Capture the cell that displays the provided text and extract its [X, Y] central coordinate. 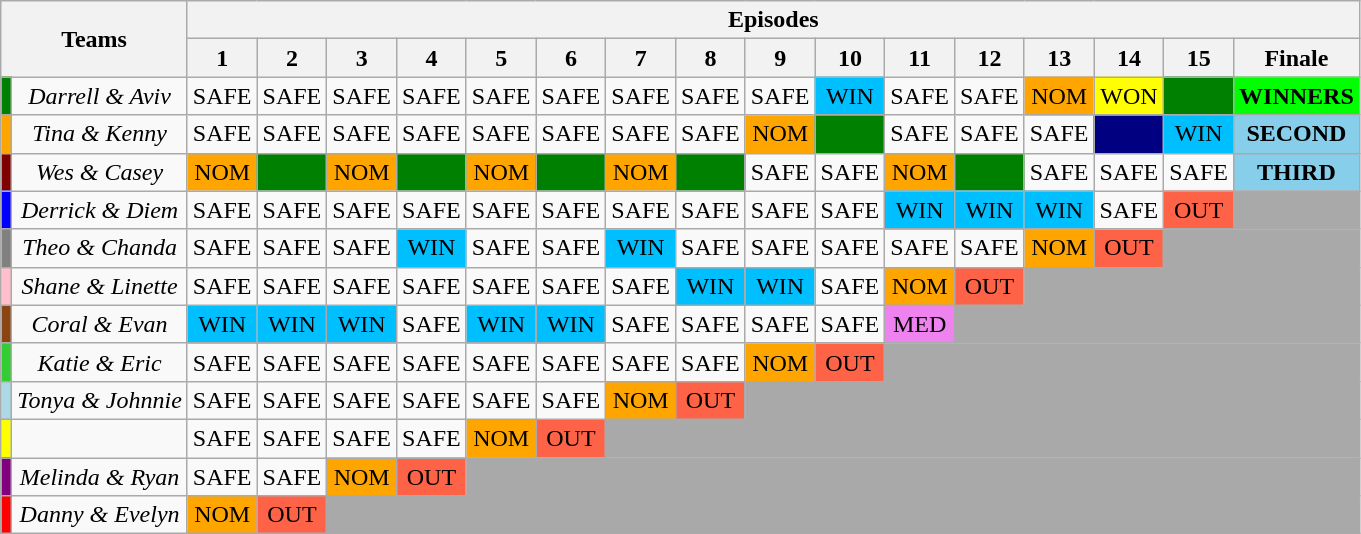
Theo & Chanda [100, 248]
THIRD [1297, 172]
Tina & Kenny [100, 134]
Melinda & Ryan [100, 477]
MED [920, 324]
Coral & Evan [100, 324]
Derrick & Diem [100, 210]
1 [222, 58]
Tonya & Johnnie [100, 400]
Finale [1297, 58]
WON [1129, 96]
13 [1059, 58]
14 [1129, 58]
Katie & Eric [100, 362]
15 [1199, 58]
2 [292, 58]
8 [711, 58]
10 [850, 58]
Danny & Evelyn [100, 515]
4 [432, 58]
SECOND [1297, 134]
Episodes [773, 20]
9 [780, 58]
7 [641, 58]
11 [920, 58]
6 [571, 58]
3 [362, 58]
Teams [94, 39]
12 [990, 58]
WINNERS [1297, 96]
Darrell & Aviv [100, 96]
Shane & Linette [100, 286]
5 [501, 58]
Wes & Casey [100, 172]
